Return the [x, y] coordinate for the center point of the cell that contains the specified text.  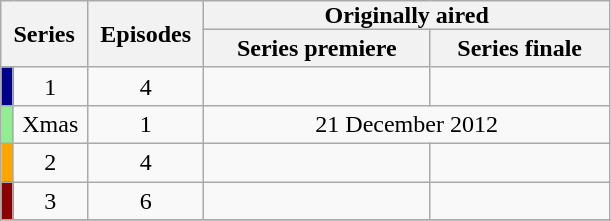
2 [50, 162]
Series [44, 34]
Series finale [520, 48]
Episodes [146, 34]
6 [146, 201]
3 [50, 201]
21 December 2012 [407, 124]
Series premiere [317, 48]
Originally aired [407, 15]
Xmas [50, 124]
